Output the [X, Y] coordinate of the center of the cell containing the given text.  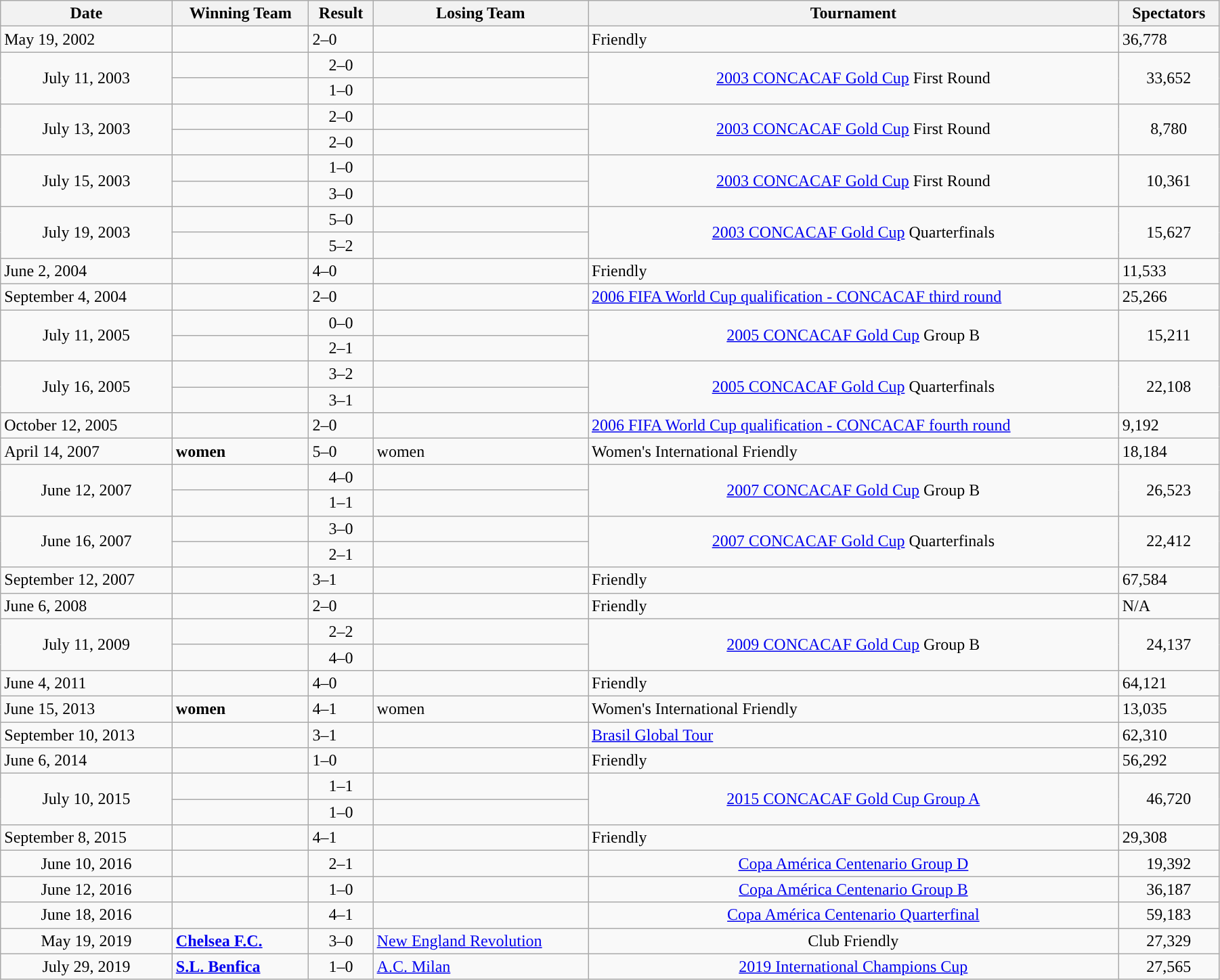
Date [87, 14]
May 19, 2002 [87, 39]
Copa América Centenario Quarterfinal [854, 915]
Losing Team [481, 14]
June 15, 2013 [87, 709]
September 4, 2004 [87, 296]
27,565 [1169, 966]
September 12, 2007 [87, 580]
2015 CONCACAF Gold Cup Group A [854, 799]
2–2 [341, 631]
36,187 [1169, 889]
Club Friendly [854, 941]
3–2 [341, 374]
2006 FIFA World Cup qualification - CONCACAF fourth round [854, 426]
A.C. Milan [481, 966]
Copa América Centenario Group D [854, 864]
46,720 [1169, 799]
22,412 [1169, 541]
2005 CONCACAF Gold Cup Group B [854, 336]
2019 International Champions Cup [854, 966]
October 12, 2005 [87, 426]
Winning Team [240, 14]
New England Revolution [481, 941]
0–0 [341, 323]
5–2 [341, 245]
July 19, 2003 [87, 232]
15,211 [1169, 336]
2007 CONCACAF Gold Cup Quarterfinals [854, 541]
June 12, 2007 [87, 490]
8,780 [1169, 129]
24,137 [1169, 644]
Copa América Centenario Group B [854, 889]
Chelsea F.C. [240, 941]
22,108 [1169, 387]
11,533 [1169, 271]
9,192 [1169, 426]
67,584 [1169, 580]
Brasil Global Tour [854, 734]
2007 CONCACAF Gold Cup Group B [854, 490]
June 2, 2004 [87, 271]
June 12, 2016 [87, 889]
June 4, 2011 [87, 683]
June 18, 2016 [87, 915]
September 10, 2013 [87, 734]
Spectators [1169, 14]
July 15, 2003 [87, 181]
Tournament [854, 14]
2006 FIFA World Cup qualification - CONCACAF third round [854, 296]
36,778 [1169, 39]
33,652 [1169, 78]
64,121 [1169, 683]
59,183 [1169, 915]
56,292 [1169, 761]
July 29, 2019 [87, 966]
June 6, 2008 [87, 606]
Result [341, 14]
July 11, 2003 [87, 78]
15,627 [1169, 232]
September 8, 2015 [87, 838]
2009 CONCACAF Gold Cup Group B [854, 644]
July 13, 2003 [87, 129]
June 10, 2016 [87, 864]
S.L. Benfica [240, 966]
2005 CONCACAF Gold Cup Quarterfinals [854, 387]
62,310 [1169, 734]
18,184 [1169, 451]
25,266 [1169, 296]
19,392 [1169, 864]
13,035 [1169, 709]
June 16, 2007 [87, 541]
N/A [1169, 606]
July 11, 2009 [87, 644]
June 6, 2014 [87, 761]
July 10, 2015 [87, 799]
July 16, 2005 [87, 387]
July 11, 2005 [87, 336]
May 19, 2019 [87, 941]
29,308 [1169, 838]
26,523 [1169, 490]
2003 CONCACAF Gold Cup Quarterfinals [854, 232]
10,361 [1169, 181]
April 14, 2007 [87, 451]
27,329 [1169, 941]
